Determine the [X, Y] coordinate at the center of the cell enclosing the given text.  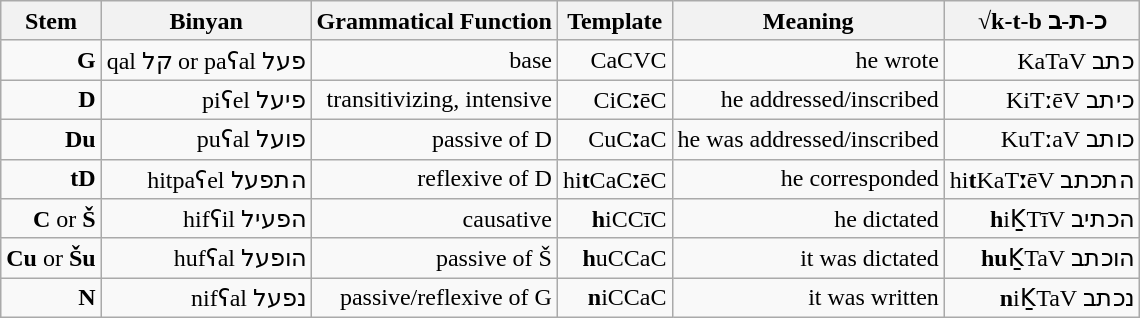
nifʕal נפעל [206, 298]
hifʕil הפעיל [206, 219]
CuCːaC [614, 139]
huCCaC [614, 258]
tD [51, 179]
piʕel פיעל [206, 100]
CiCːēC [614, 100]
D [51, 100]
hufʕal הופעל [206, 258]
hiḴTīV הכתיב [1042, 219]
it was written [808, 298]
passive/reflexive of G [434, 298]
huḴTaV הוכתב [1042, 258]
CaCVC [614, 60]
√k-t-b כ-ת-ב [1042, 21]
Grammatical Function [434, 21]
Meaning [808, 21]
he was addressed/inscribed [808, 139]
Du [51, 139]
hitpaʕel התפעל [206, 179]
niCCaC [614, 298]
passive of D [434, 139]
N [51, 298]
reflexive of D [434, 179]
Stem [51, 21]
causative [434, 219]
KuTːaV כותב [1042, 139]
transitivizing, intensive [434, 100]
he addressed/inscribed [808, 100]
he wrote [808, 60]
KiTːēV כיתב [1042, 100]
he dictated [808, 219]
he corresponded [808, 179]
qal קל or paʕal פעל [206, 60]
puʕal פועל [206, 139]
Template [614, 21]
C or Š [51, 219]
it was dictated [808, 258]
Binyan [206, 21]
hitCaCːēC [614, 179]
base [434, 60]
G [51, 60]
hiCCīC [614, 219]
passive of Š [434, 258]
niḴTaV נכתב [1042, 298]
hitKaTːēV התכתב [1042, 179]
Cu or Šu [51, 258]
KaTaV כתב [1042, 60]
